Search for the cell housing the specified text and yield its [x, y] center coordinate. 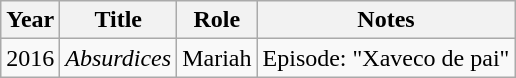
Year [30, 20]
2016 [30, 58]
Role [217, 20]
Mariah [217, 58]
Notes [386, 20]
Title [118, 20]
Episode: "Xaveco de pai" [386, 58]
Absurdices [118, 58]
